Detect which cell encompasses the target text, then output its [x, y] center coordinate. 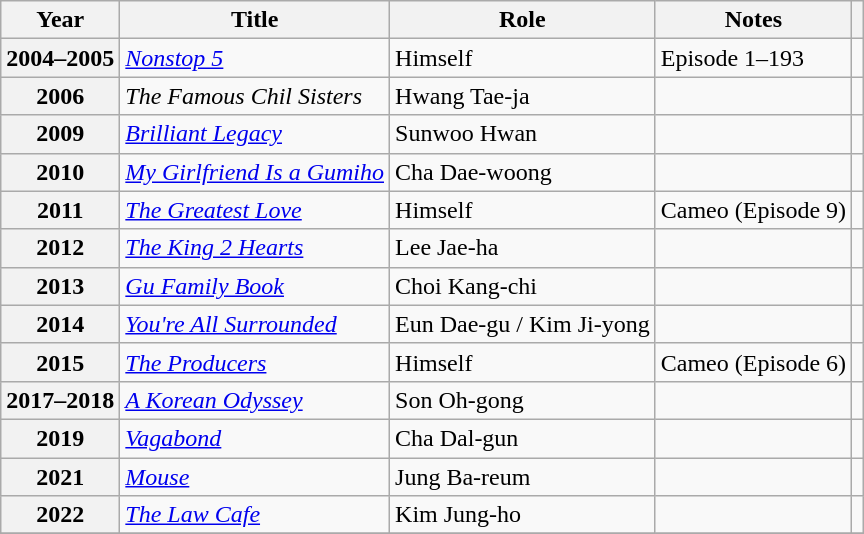
Brilliant Legacy [255, 134]
The Producers [255, 362]
2021 [60, 477]
2014 [60, 324]
Hwang Tae-ja [523, 96]
Notes [753, 20]
Eun Dae-gu / Kim Ji-yong [523, 324]
My Girlfriend Is a Gumiho [255, 172]
Lee Jae-ha [523, 248]
The Famous Chil Sisters [255, 96]
Title [255, 20]
Cameo (Episode 9) [753, 210]
2015 [60, 362]
Year [60, 20]
Choi Kang-chi [523, 286]
2019 [60, 438]
Jung Ba-reum [523, 477]
Son Oh-gong [523, 400]
Sunwoo Hwan [523, 134]
2006 [60, 96]
The Law Cafe [255, 515]
The Greatest Love [255, 210]
2013 [60, 286]
2022 [60, 515]
Gu Family Book [255, 286]
Vagabond [255, 438]
A Korean Odyssey [255, 400]
Kim Jung-ho [523, 515]
You're All Surrounded [255, 324]
Cha Dal-gun [523, 438]
2009 [60, 134]
2004–2005 [60, 58]
Episode 1–193 [753, 58]
Role [523, 20]
Mouse [255, 477]
2010 [60, 172]
The King 2 Hearts [255, 248]
Cha Dae-woong [523, 172]
2012 [60, 248]
Nonstop 5 [255, 58]
2011 [60, 210]
2017–2018 [60, 400]
Cameo (Episode 6) [753, 362]
